Output the [X, Y] coordinate of the center of the cell containing the given text.  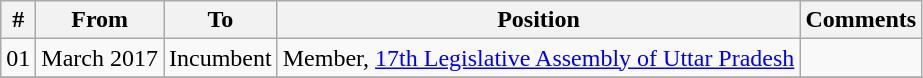
March 2017 [100, 58]
01 [18, 58]
Incumbent [221, 58]
Member, 17th Legislative Assembly of Uttar Pradesh [538, 58]
From [100, 20]
# [18, 20]
To [221, 20]
Position [538, 20]
Comments [861, 20]
